For the text-containing cell, return its midpoint in (X, Y) coordinate format. 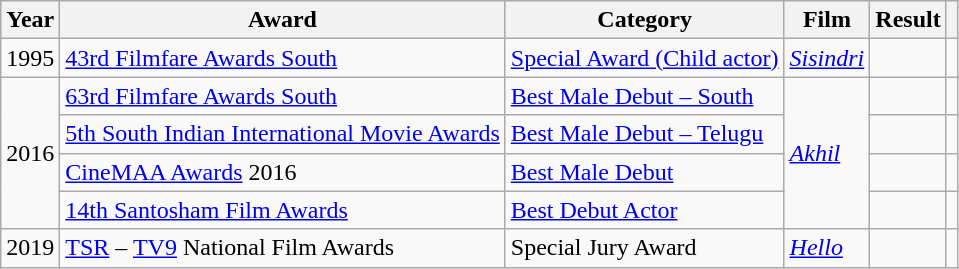
Film (827, 20)
Special Award (Child actor) (644, 58)
Year (30, 20)
2019 (30, 248)
Best Debut Actor (644, 210)
Sisindri (827, 58)
1995 (30, 58)
63rd Filmfare Awards South (282, 96)
5th South Indian International Movie Awards (282, 134)
Best Male Debut (644, 172)
Hello (827, 248)
43rd Filmfare Awards South (282, 58)
Result (908, 20)
Akhil (827, 153)
2016 (30, 153)
TSR – TV9 National Film Awards (282, 248)
14th Santosham Film Awards (282, 210)
Category (644, 20)
CineMAA Awards 2016 (282, 172)
Special Jury Award (644, 248)
Best Male Debut – South (644, 96)
Award (282, 20)
Best Male Debut – Telugu (644, 134)
